Detect which cell encompasses the target text, then output its (X, Y) center coordinate. 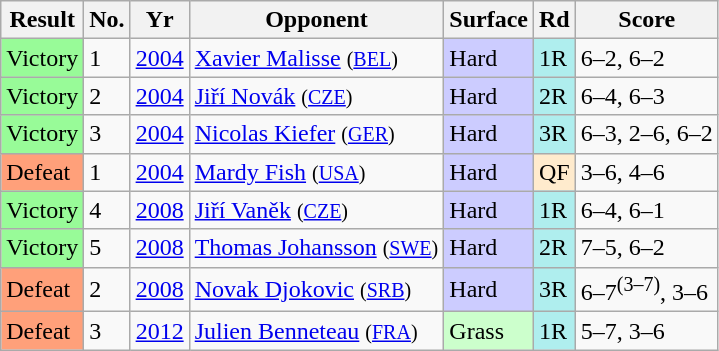
Opponent (316, 20)
6–3, 2–6, 6–2 (646, 134)
QF (555, 172)
3–6, 4–6 (646, 172)
Surface (489, 20)
Jiří Novák (CZE) (316, 96)
Result (42, 20)
Julien Benneteau (FRA) (316, 331)
Yr (160, 20)
6–7(3–7), 3–6 (646, 290)
Nicolas Kiefer (GER) (316, 134)
Score (646, 20)
Novak Djokovic (SRB) (316, 290)
Thomas Johansson (SWE) (316, 248)
No. (107, 20)
Grass (489, 331)
6–2, 6–2 (646, 58)
Rd (555, 20)
Xavier Malisse (BEL) (316, 58)
7–5, 6–2 (646, 248)
6–4, 6–3 (646, 96)
5–7, 3–6 (646, 331)
Mardy Fish (USA) (316, 172)
Jiří Vaněk (CZE) (316, 210)
4 (107, 210)
6–4, 6–1 (646, 210)
2012 (160, 331)
5 (107, 248)
